Detect which cell encompasses the target text, then output its (X, Y) center coordinate. 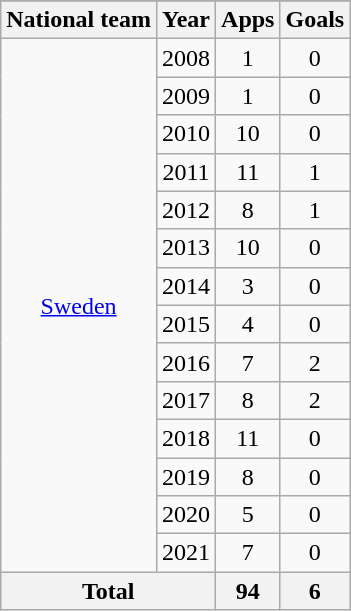
2019 (186, 477)
2014 (186, 286)
2018 (186, 438)
2012 (186, 210)
2009 (186, 96)
Total (108, 591)
Year (186, 20)
2015 (186, 324)
Goals (315, 20)
Sweden (79, 306)
2010 (186, 134)
Apps (248, 20)
2011 (186, 172)
3 (248, 286)
2017 (186, 400)
2013 (186, 248)
2008 (186, 58)
5 (248, 515)
2021 (186, 553)
94 (248, 591)
4 (248, 324)
National team (79, 20)
6 (315, 591)
2020 (186, 515)
2016 (186, 362)
